Determine the [x, y] coordinate at the center of the cell enclosing the given text.  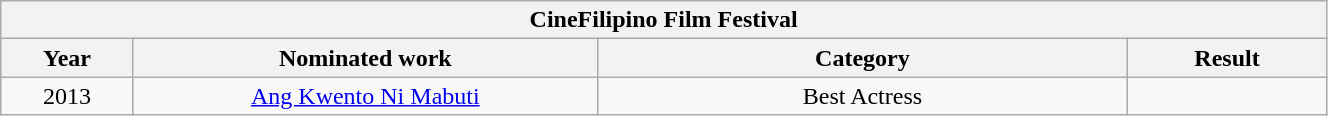
Category [862, 58]
2013 [68, 96]
Nominated work [365, 58]
Result [1228, 58]
Year [68, 58]
Best Actress [862, 96]
CineFilipino Film Festival [664, 20]
Ang Kwento Ni Mabuti [365, 96]
